Provide the (x, y) coordinate of the cell's center where the given text is located.  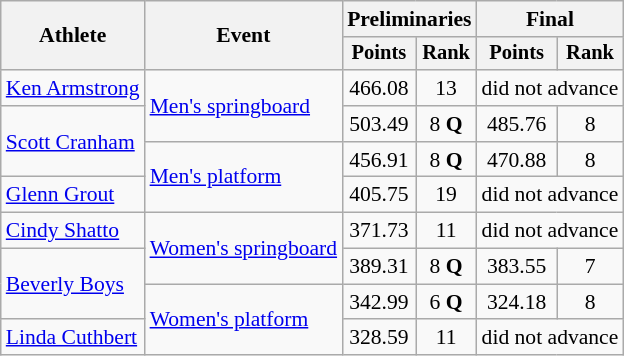
456.91 (379, 160)
Event (244, 36)
Preliminaries (409, 19)
371.73 (379, 231)
Men's springboard (244, 106)
503.49 (379, 124)
19 (446, 195)
470.88 (517, 160)
Men's platform (244, 178)
Scott Cranham (73, 142)
Final (550, 19)
405.75 (379, 195)
466.08 (379, 88)
Ken Armstrong (73, 88)
Athlete (73, 36)
383.55 (517, 267)
Linda Cuthbert (73, 338)
Cindy Shatto (73, 231)
Women's springboard (244, 248)
Glenn Grout (73, 195)
Beverly Boys (73, 284)
328.59 (379, 338)
13 (446, 88)
342.99 (379, 302)
389.31 (379, 267)
324.18 (517, 302)
7 (590, 267)
Women's platform (244, 320)
485.76 (517, 124)
6 Q (446, 302)
